Detect which cell encompasses the target text, then output its (X, Y) center coordinate. 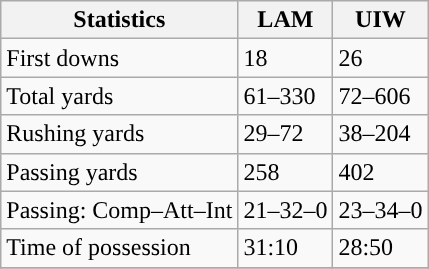
21–32–0 (286, 210)
Time of possession (120, 248)
38–204 (380, 134)
Passing yards (120, 172)
Total yards (120, 96)
First downs (120, 58)
28:50 (380, 248)
23–34–0 (380, 210)
18 (286, 58)
258 (286, 172)
29–72 (286, 134)
31:10 (286, 248)
72–606 (380, 96)
Statistics (120, 20)
Rushing yards (120, 134)
26 (380, 58)
61–330 (286, 96)
402 (380, 172)
Passing: Comp–Att–Int (120, 210)
UIW (380, 20)
LAM (286, 20)
